Return (x, y) of the center of cell containing provided text 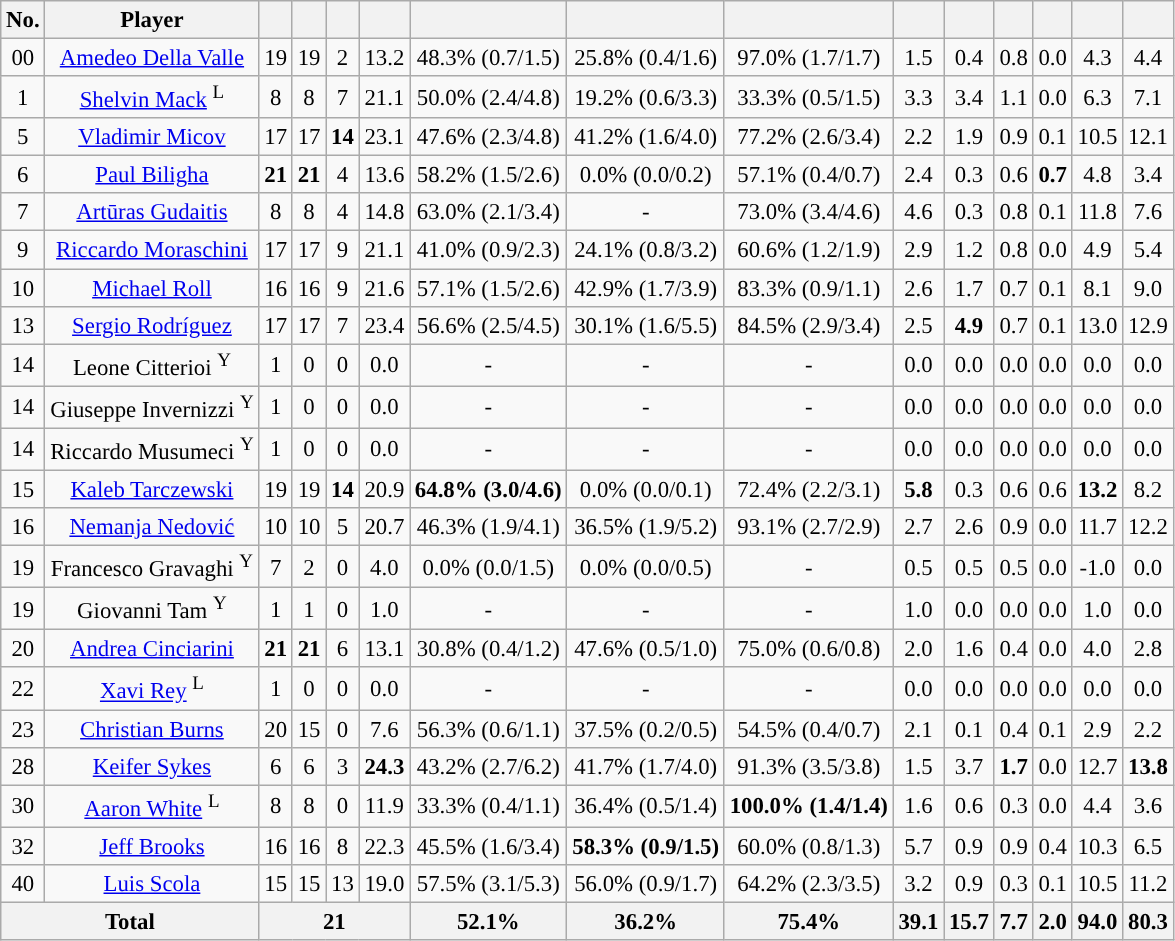
12.2 (1148, 527)
37.5% (0.2/0.5) (646, 729)
91.3% (3.5/3.8) (808, 766)
Andrea Cinciarini (152, 649)
19.0 (384, 884)
64.2% (2.3/3.5) (808, 884)
50.0% (2.4/4.8) (488, 97)
-1.0 (1097, 567)
8.1 (1097, 288)
4.6 (918, 213)
12.7 (1097, 766)
24.3 (384, 766)
7.1 (1148, 97)
3 (342, 766)
7.7 (1014, 921)
Xavi Rey L (152, 689)
33.3% (0.5/1.5) (808, 97)
21.6 (384, 288)
30 (23, 806)
2.7 (918, 527)
36.5% (1.9/5.2) (646, 527)
Keifer Sykes (152, 766)
94.0 (1097, 921)
Artūras Gudaitis (152, 213)
13.6 (384, 175)
46.3% (1.9/4.1) (488, 527)
60.6% (1.2/1.9) (808, 250)
Leone Citterioi Y (152, 365)
39.1 (918, 921)
75.4% (808, 921)
40 (23, 884)
9.0 (1148, 288)
Amedeo Della Valle (152, 58)
12.1 (1148, 137)
00 (23, 58)
0.0% (0.0/0.1) (646, 489)
20.9 (384, 489)
Michael Roll (152, 288)
36.4% (0.5/1.4) (646, 806)
73.0% (3.4/4.6) (808, 213)
20.7 (384, 527)
43.2% (2.7/6.2) (488, 766)
41.7% (1.7/4.0) (646, 766)
3.2 (918, 884)
0.0% (0.0/0.5) (646, 567)
1.1 (1014, 97)
28 (23, 766)
77.2% (2.6/3.4) (808, 137)
100.0% (1.4/1.4) (808, 806)
Jeff Brooks (152, 846)
2.8 (1148, 649)
Riccardo Musumeci Y (152, 449)
Nemanja Nedović (152, 527)
56.0% (0.9/1.7) (646, 884)
33.3% (0.4/1.1) (488, 806)
Total (130, 921)
Kaleb Tarczewski (152, 489)
72.4% (2.2/3.1) (808, 489)
56.3% (0.6/1.1) (488, 729)
Francesco Gravaghi Y (152, 567)
23.1 (384, 137)
Shelvin Mack L (152, 97)
54.5% (0.4/0.7) (808, 729)
Riccardo Moraschini (152, 250)
4.8 (1097, 175)
14.8 (384, 213)
97.0% (1.7/1.7) (808, 58)
Giuseppe Invernizzi Y (152, 407)
64.8% (3.0/4.6) (488, 489)
8.2 (1148, 489)
24.1% (0.8/3.2) (646, 250)
23.4 (384, 325)
6.3 (1097, 97)
32 (23, 846)
47.6% (2.3/4.8) (488, 137)
48.3% (0.7/1.5) (488, 58)
52.1% (488, 921)
Giovanni Tam Y (152, 609)
41.0% (0.9/2.3) (488, 250)
3.3 (918, 97)
30.8% (0.4/1.2) (488, 649)
15.7 (969, 921)
Paul Biligha (152, 175)
57.1% (0.4/0.7) (808, 175)
1.9 (969, 137)
Christian Burns (152, 729)
23 (23, 729)
11.8 (1097, 213)
11.9 (384, 806)
83.3% (0.9/1.1) (808, 288)
25.8% (0.4/1.6) (646, 58)
Luis Scola (152, 884)
Aaron White L (152, 806)
57.1% (1.5/2.6) (488, 288)
84.5% (2.9/3.4) (808, 325)
22.3 (384, 846)
11.2 (1148, 884)
36.2% (646, 921)
Vladimir Micov (152, 137)
Sergio Rodríguez (152, 325)
2.5 (918, 325)
1.2 (969, 250)
63.0% (2.1/3.4) (488, 213)
4.3 (1097, 58)
12.9 (1148, 325)
6.5 (1148, 846)
57.5% (3.1/5.3) (488, 884)
19.2% (0.6/3.3) (646, 97)
75.0% (0.6/0.8) (808, 649)
41.2% (1.6/4.0) (646, 137)
93.1% (2.7/2.9) (808, 527)
80.3 (1148, 921)
58.3% (0.9/1.5) (646, 846)
0.0% (0.0/1.5) (488, 567)
42.9% (1.7/3.9) (646, 288)
45.5% (1.6/3.4) (488, 846)
22 (23, 689)
Player (152, 20)
No. (23, 20)
2.1 (918, 729)
5.4 (1148, 250)
3.7 (969, 766)
13.0 (1097, 325)
56.6% (2.5/4.5) (488, 325)
13.8 (1148, 766)
2.4 (918, 175)
3.6 (1148, 806)
47.6% (0.5/1.0) (646, 649)
60.0% (0.8/1.3) (808, 846)
13.1 (384, 649)
0.0% (0.0/0.2) (646, 175)
5.7 (918, 846)
11.7 (1097, 527)
5.8 (918, 489)
58.2% (1.5/2.6) (488, 175)
10.3 (1097, 846)
30.1% (1.6/5.5) (646, 325)
